Extract the (x, y) coordinate from the center of the cell holding the provided text.  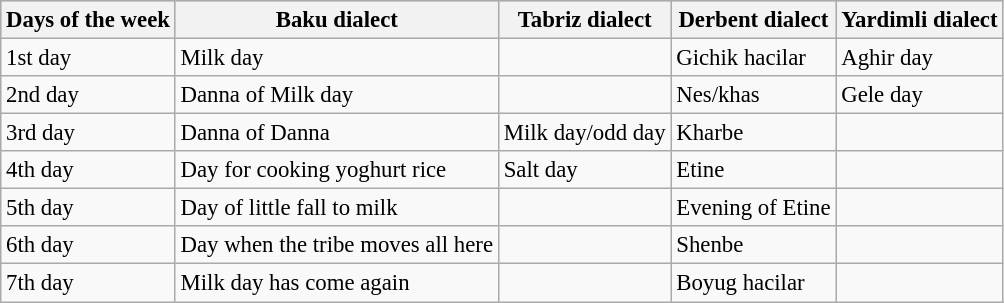
Yardimli dialect (920, 20)
5th day (88, 208)
Gichik hacilar (754, 57)
Shenbe (754, 245)
Day of little fall to milk (336, 208)
6th day (88, 245)
Kharbe (754, 133)
Salt day (584, 170)
Milk day (336, 57)
Milk day/odd day (584, 133)
Day when the tribe moves all here (336, 245)
Aghir day (920, 57)
Gele day (920, 95)
Evening of Etine (754, 208)
Derbent dialect (754, 20)
Milk day has come again (336, 283)
3rd day (88, 133)
2nd day (88, 95)
7th day (88, 283)
Tabriz dialect (584, 20)
Day for cooking yoghurt rice (336, 170)
Etine (754, 170)
Danna of Danna (336, 133)
1st day (88, 57)
4th day (88, 170)
Nes/khas (754, 95)
Days of the week (88, 20)
Baku dialect (336, 20)
Boyug hacilar (754, 283)
Danna of Milk day (336, 95)
